Output the (x, y) coordinate of the center of the cell containing the given text.  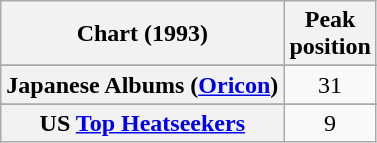
Japanese Albums (Oricon) (142, 85)
Peakposition (330, 34)
31 (330, 85)
US Top Heatseekers (142, 123)
9 (330, 123)
Chart (1993) (142, 34)
